Return the (X, Y) coordinate for the center point of the cell that contains the specified text.  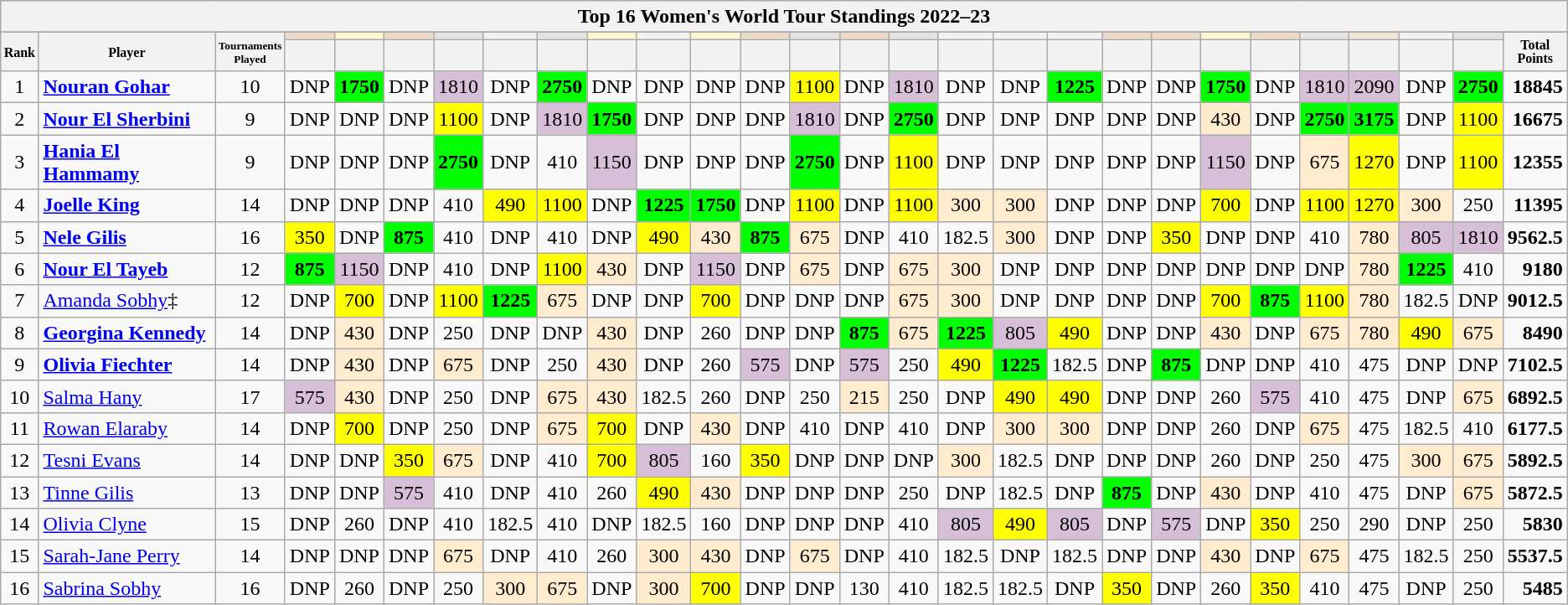
TournamentsPlayed (250, 52)
16675 (1534, 119)
5485 (1534, 588)
5537.5 (1534, 556)
Tesni Evans (127, 460)
5830 (1534, 525)
6 (20, 269)
12355 (1534, 163)
TotalPoints (1534, 52)
Olivia Clyne (127, 525)
Georgina Kennedy (127, 333)
3175 (1374, 119)
5892.5 (1534, 460)
8 (20, 333)
9180 (1534, 269)
Player (127, 52)
Rowan Elaraby (127, 428)
6177.5 (1534, 428)
8490 (1534, 333)
17 (250, 396)
Salma Hany (127, 396)
9012.5 (1534, 301)
11395 (1534, 205)
2090 (1374, 87)
7102.5 (1534, 365)
7 (20, 301)
Hania El Hammamy (127, 163)
2 (20, 119)
18845 (1534, 87)
Nouran Gohar (127, 87)
Amanda Sobhy‡ (127, 301)
290 (1374, 525)
Nour El Sherbini (127, 119)
3 (20, 163)
Olivia Fiechter (127, 365)
1 (20, 87)
11 (20, 428)
4 (20, 205)
6892.5 (1534, 396)
9562.5 (1534, 237)
Nour El Tayeb (127, 269)
215 (864, 396)
5872.5 (1534, 492)
Rank (20, 52)
Sabrina Sobhy (127, 588)
Nele Gilis (127, 237)
Joelle King (127, 205)
Top 16 Women's World Tour Standings 2022–23 (784, 17)
130 (864, 588)
Sarah-Jane Perry (127, 556)
5 (20, 237)
Tinne Gilis (127, 492)
